Scan for the cell matching the given text and deliver its [x, y] coordinate at center. 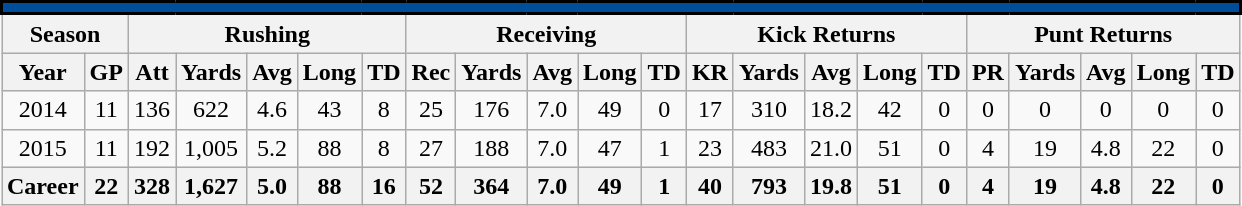
GP [106, 72]
2014 [44, 110]
2015 [44, 148]
17 [710, 110]
622 [212, 110]
136 [152, 110]
483 [768, 148]
18.2 [830, 110]
PR [988, 72]
47 [610, 148]
793 [768, 186]
40 [710, 186]
310 [768, 110]
1,627 [212, 186]
4.6 [272, 110]
43 [329, 110]
188 [492, 148]
KR [710, 72]
Att [152, 72]
5.0 [272, 186]
27 [431, 148]
Rec [431, 72]
5.2 [272, 148]
Kick Returns [826, 34]
52 [431, 186]
364 [492, 186]
Punt Returns [1103, 34]
16 [384, 186]
21.0 [830, 148]
23 [710, 148]
176 [492, 110]
Career [44, 186]
328 [152, 186]
Year [44, 72]
42 [890, 110]
Rushing [267, 34]
Receiving [546, 34]
192 [152, 148]
Season [66, 34]
1,005 [212, 148]
19.8 [830, 186]
25 [431, 110]
